Provide the (x, y) coordinate of the cell's center where the given text is located.  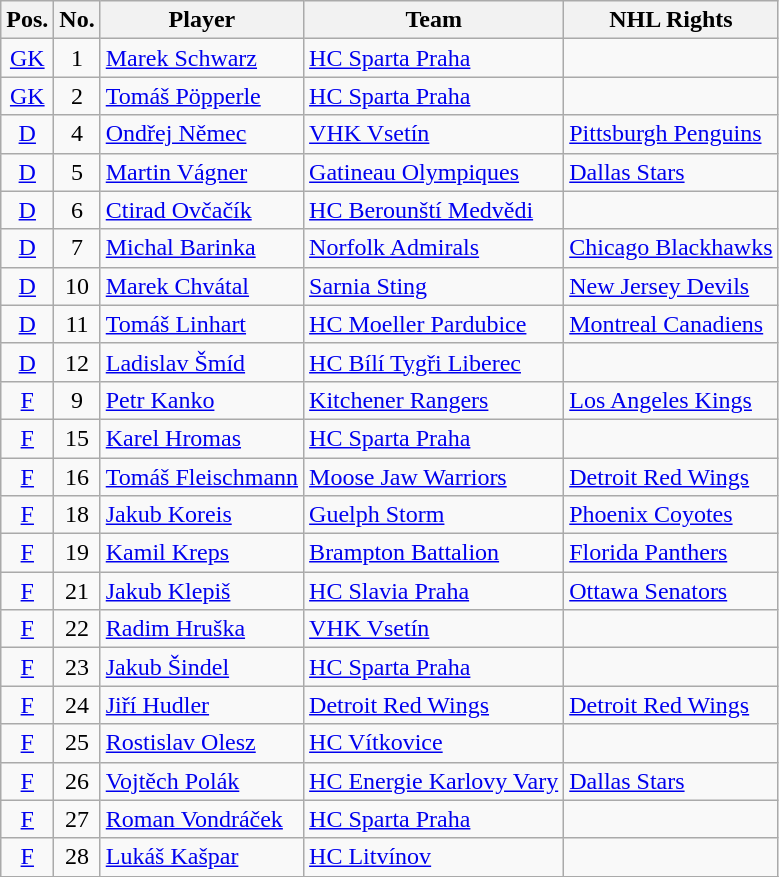
Ctirad Ovčačík (202, 210)
HC Berounští Medvědi (434, 210)
Radim Hruška (202, 629)
Guelph Storm (434, 515)
Ondřej Němec (202, 134)
Sarnia Sting (434, 286)
Jakub Šindel (202, 667)
27 (77, 819)
Moose Jaw Warriors (434, 477)
15 (77, 438)
Jiří Hudler (202, 705)
25 (77, 743)
28 (77, 857)
11 (77, 324)
Los Angeles Kings (671, 400)
Vojtěch Polák (202, 781)
HC Litvínov (434, 857)
23 (77, 667)
Florida Panthers (671, 553)
Ottawa Senators (671, 591)
Tomáš Pöpperle (202, 96)
Phoenix Coyotes (671, 515)
19 (77, 553)
Ladislav Šmíd (202, 362)
HC Vítkovice (434, 743)
7 (77, 248)
Michal Barinka (202, 248)
Kamil Kreps (202, 553)
Karel Hromas (202, 438)
Montreal Canadiens (671, 324)
HC Bílí Tygři Liberec (434, 362)
Kitchener Rangers (434, 400)
4 (77, 134)
Jakub Klepiš (202, 591)
Lukáš Kašpar (202, 857)
Norfolk Admirals (434, 248)
Team (434, 20)
9 (77, 400)
Brampton Battalion (434, 553)
26 (77, 781)
6 (77, 210)
HC Energie Karlovy Vary (434, 781)
24 (77, 705)
12 (77, 362)
22 (77, 629)
2 (77, 96)
Petr Kanko (202, 400)
Marek Chvátal (202, 286)
Rostislav Olesz (202, 743)
Player (202, 20)
18 (77, 515)
No. (77, 20)
5 (77, 172)
Pittsburgh Penguins (671, 134)
Roman Vondráček (202, 819)
NHL Rights (671, 20)
16 (77, 477)
10 (77, 286)
HC Moeller Pardubice (434, 324)
HC Slavia Praha (434, 591)
Martin Vágner (202, 172)
Marek Schwarz (202, 58)
Tomáš Fleischmann (202, 477)
Gatineau Olympiques (434, 172)
Pos. (28, 20)
Jakub Koreis (202, 515)
New Jersey Devils (671, 286)
Chicago Blackhawks (671, 248)
Tomáš Linhart (202, 324)
1 (77, 58)
21 (77, 591)
